Return the [X, Y] coordinate for the center point of the cell that contains the specified text.  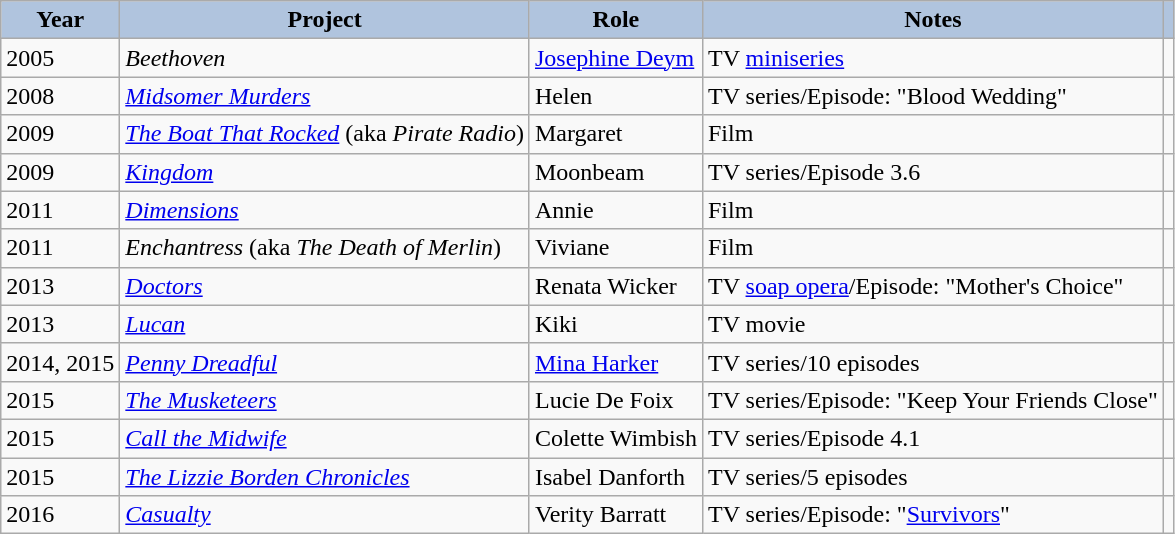
Year [60, 20]
Kiki [616, 324]
2016 [60, 515]
Project [325, 20]
TV soap opera/Episode: "Mother's Choice" [932, 286]
Moonbeam [616, 172]
Verity Barratt [616, 515]
Kingdom [325, 172]
TV series/Episode: "Survivors" [932, 515]
Enchantress (aka The Death of Merlin) [325, 248]
Casualty [325, 515]
The Lizzie Borden Chronicles [325, 477]
Margaret [616, 134]
Role [616, 20]
Call the Midwife [325, 438]
TV series/Episode 4.1 [932, 438]
Doctors [325, 286]
The Musketeers [325, 400]
Colette Wimbish [616, 438]
Dimensions [325, 210]
Mina Harker [616, 362]
Midsomer Murders [325, 96]
TV miniseries [932, 58]
Renata Wicker [616, 286]
Penny Dreadful [325, 362]
Lucie De Foix [616, 400]
Notes [932, 20]
2005 [60, 58]
TV movie [932, 324]
TV series/10 episodes [932, 362]
Lucan [325, 324]
Beethoven [325, 58]
2008 [60, 96]
TV series/5 episodes [932, 477]
TV series/Episode 3.6 [932, 172]
The Boat That Rocked (aka Pirate Radio) [325, 134]
TV series/Episode: "Keep Your Friends Close" [932, 400]
2014, 2015 [60, 362]
Josephine Deym [616, 58]
Viviane [616, 248]
TV series/Episode: "Blood Wedding" [932, 96]
Isabel Danforth [616, 477]
Annie [616, 210]
Helen [616, 96]
